Return [x, y] of the center of cell containing provided text 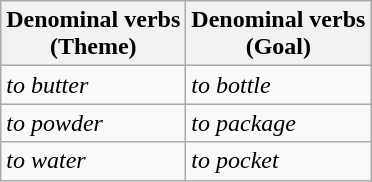
to butter [94, 85]
to package [278, 123]
to water [94, 161]
to bottle [278, 85]
Denominal verbs(Theme) [94, 34]
Denominal verbs(Goal) [278, 34]
to pocket [278, 161]
to powder [94, 123]
